Identify which cell holds the provided text, then report its [x, y] central coordinate. 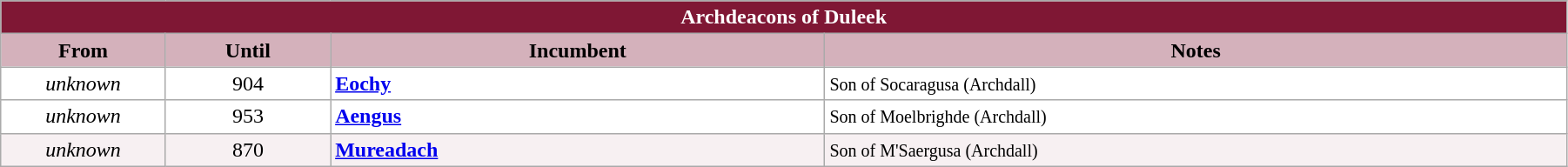
Incumbent [578, 50]
Until [247, 50]
Mureadach [578, 150]
Son of Socaragusa (Archdall) [1196, 83]
Notes [1196, 50]
Aengus [578, 117]
870 [247, 150]
Archdeacons of Duleek [784, 17]
904 [247, 83]
From [84, 50]
Son of M'Saergusa (Archdall) [1196, 150]
Eochy [578, 83]
953 [247, 117]
Son of Moelbrighde (Archdall) [1196, 117]
